Search for the cell housing the specified text and yield its (X, Y) center coordinate. 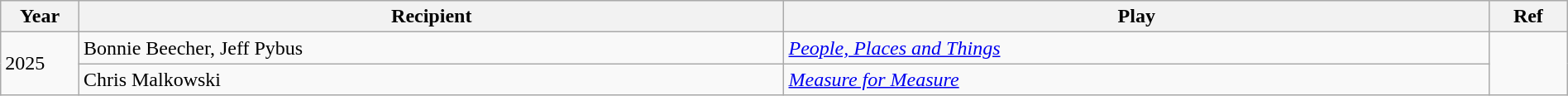
Ref (1528, 17)
Chris Malkowski (432, 79)
Recipient (432, 17)
Bonnie Beecher, Jeff Pybus (432, 48)
Measure for Measure (1136, 79)
Play (1136, 17)
2025 (40, 64)
Year (40, 17)
People, Places and Things (1136, 48)
